Extract the (X, Y) coordinate from the center of the cell holding the provided text.  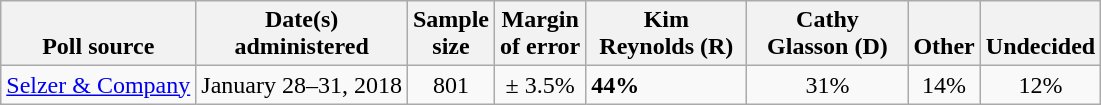
January 28–31, 2018 (302, 85)
± 3.5% (540, 85)
12% (1040, 85)
Selzer & Company (98, 85)
KimReynolds (R) (666, 34)
801 (450, 85)
Undecided (1040, 34)
31% (828, 85)
Other (944, 34)
CathyGlasson (D) (828, 34)
14% (944, 85)
Poll source (98, 34)
44% (666, 85)
Date(s)administered (302, 34)
Marginof error (540, 34)
Samplesize (450, 34)
